For the text-containing cell, return its midpoint in [x, y] coordinate format. 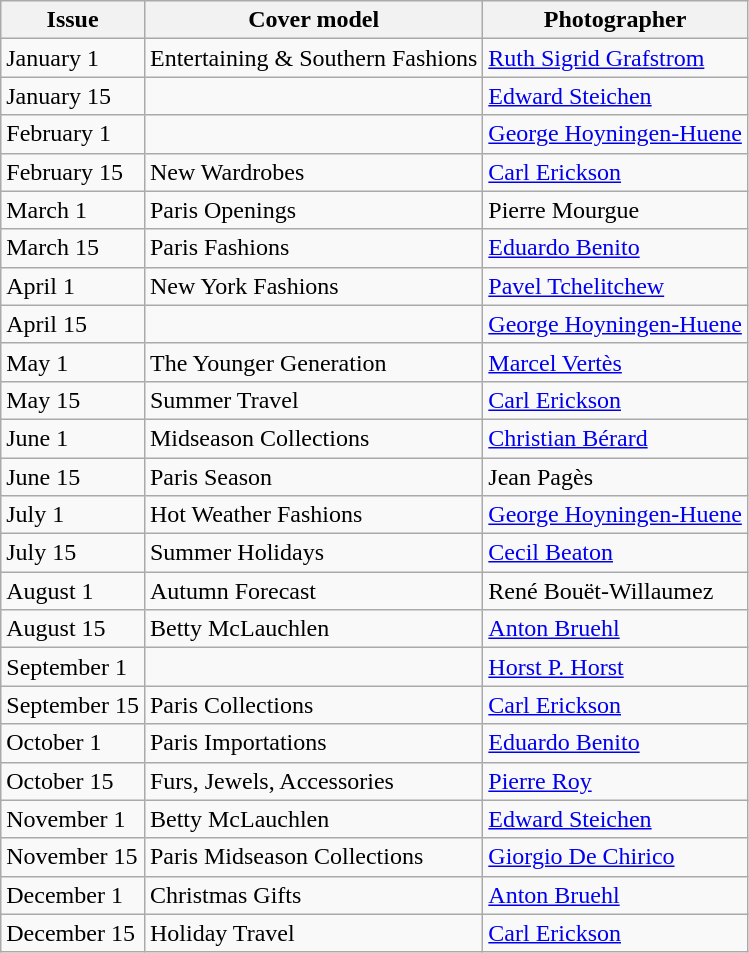
April 1 [73, 286]
October 1 [73, 743]
Pierre Mourgue [616, 210]
Cover model [313, 20]
March 15 [73, 248]
November 15 [73, 857]
June 15 [73, 477]
December 1 [73, 895]
Photographer [616, 20]
Paris Importations [313, 743]
May 15 [73, 400]
Paris Midseason Collections [313, 857]
Furs, Jewels, Accessories [313, 781]
Christmas Gifts [313, 895]
February 15 [73, 172]
July 1 [73, 515]
August 1 [73, 591]
Pierre Roy [616, 781]
Issue [73, 20]
February 1 [73, 134]
New Wardrobes [313, 172]
September 15 [73, 705]
The Younger Generation [313, 362]
November 1 [73, 819]
Paris Collections [313, 705]
Paris Fashions [313, 248]
March 1 [73, 210]
October 15 [73, 781]
Paris Season [313, 477]
May 1 [73, 362]
September 1 [73, 667]
Marcel Vertès [616, 362]
Cecil Beaton [616, 553]
Ruth Sigrid Grafstrom [616, 58]
December 15 [73, 933]
Hot Weather Fashions [313, 515]
New York Fashions [313, 286]
July 15 [73, 553]
Jean Pagès [616, 477]
Entertaining & Southern Fashions [313, 58]
Horst P. Horst [616, 667]
January 1 [73, 58]
Pavel Tchelitchew [616, 286]
Midseason Collections [313, 438]
Summer Travel [313, 400]
Holiday Travel [313, 933]
April 15 [73, 324]
Giorgio De Chirico [616, 857]
January 15 [73, 96]
Paris Openings [313, 210]
Summer Holidays [313, 553]
René Bouët-Willaumez [616, 591]
August 15 [73, 629]
Autumn Forecast [313, 591]
June 1 [73, 438]
Christian Bérard [616, 438]
